Return (x, y) of the center of cell containing provided text 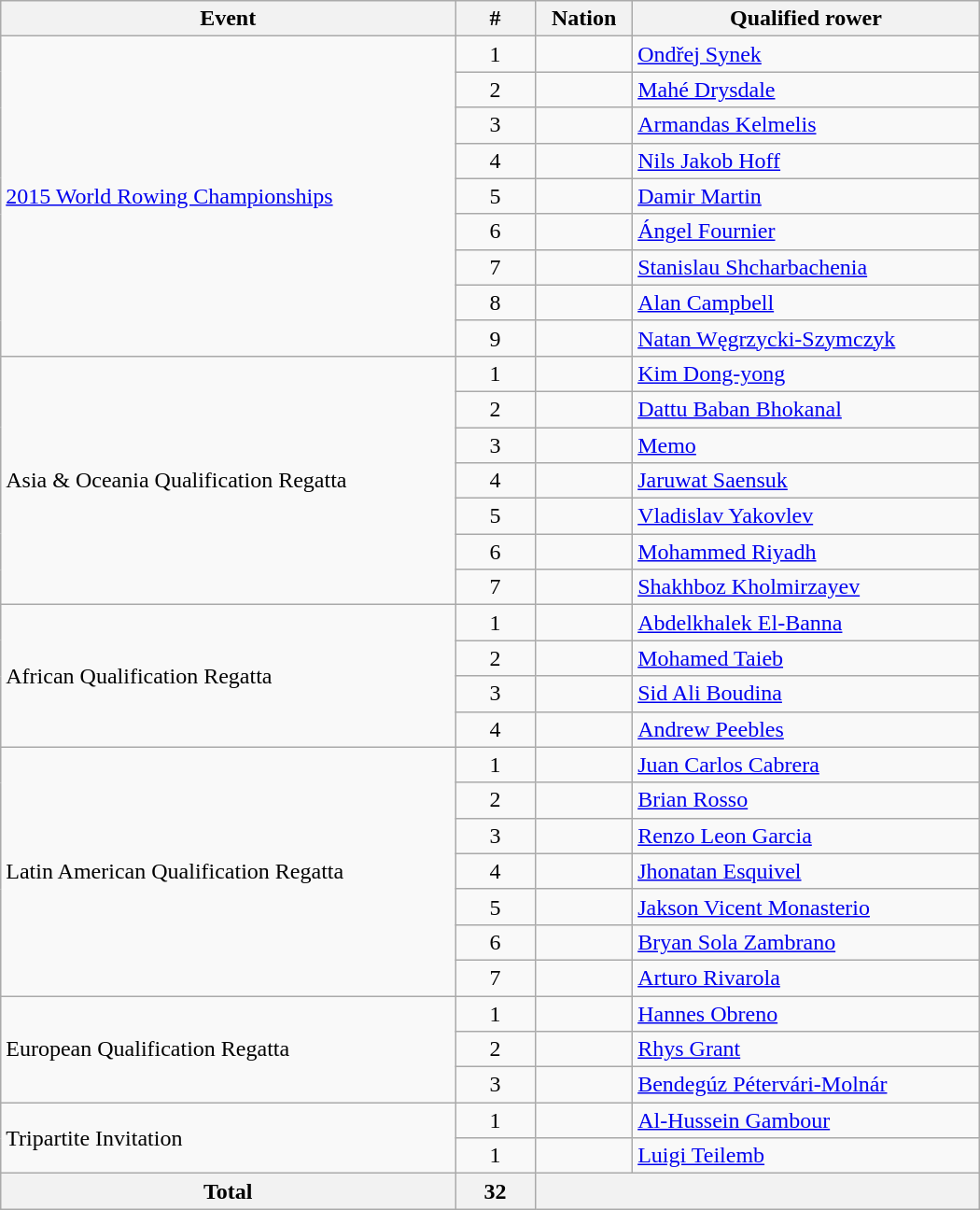
32 (496, 1191)
Alan Campbell (806, 302)
Damir Martin (806, 196)
Natan Węgrzycki-Szymczyk (806, 338)
Ángel Fournier (806, 232)
Luigi Teilemb (806, 1156)
9 (496, 338)
Jhonatan Esquivel (806, 871)
European Qualification Regatta (228, 1048)
Andrew Peebles (806, 729)
Asia & Oceania Qualification Regatta (228, 480)
Armandas Kelmelis (806, 125)
Mahé Drysdale (806, 90)
Jaruwat Saensuk (806, 481)
Vladislav Yakovlev (806, 516)
Nation (584, 19)
Mohammed Riyadh (806, 552)
8 (496, 302)
Brian Rosso (806, 800)
Arturo Rivarola (806, 978)
Abdelkhalek El-Banna (806, 623)
Al-Hussein Gambour (806, 1120)
Stanislau Shcharbachenia (806, 267)
Total (228, 1191)
Hannes Obreno (806, 1013)
Mohamed Taieb (806, 658)
Rhys Grant (806, 1049)
Ondřej Synek (806, 54)
Memo (806, 445)
Sid Ali Boudina (806, 694)
Juan Carlos Cabrera (806, 765)
African Qualification Regatta (228, 676)
2015 World Rowing Championships (228, 196)
Renzo Leon Garcia (806, 836)
Kim Dong-yong (806, 373)
Jakson Vicent Monasterio (806, 907)
Qualified rower (806, 19)
Dattu Baban Bhokanal (806, 409)
# (496, 19)
Event (228, 19)
Shakhboz Kholmirzayev (806, 587)
Nils Jakob Hoff (806, 161)
Bendegúz Pétervári-Molnár (806, 1085)
Latin American Qualification Regatta (228, 871)
Bryan Sola Zambrano (806, 942)
Tripartite Invitation (228, 1138)
